Detect which cell encompasses the target text, then output its [x, y] center coordinate. 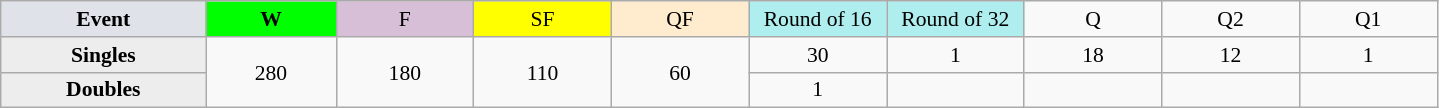
Event [104, 19]
Q2 [1231, 19]
12 [1231, 55]
18 [1093, 55]
Singles [104, 55]
60 [680, 72]
Round of 16 [818, 19]
W [271, 19]
Round of 32 [955, 19]
F [405, 19]
180 [405, 72]
Q [1093, 19]
SF [543, 19]
110 [543, 72]
QF [680, 19]
280 [271, 72]
30 [818, 55]
Doubles [104, 90]
Q1 [1368, 19]
